Detect which cell encompasses the target text, then output its [X, Y] center coordinate. 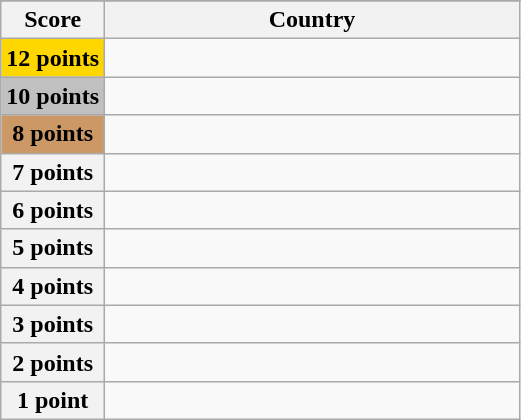
Score [53, 20]
3 points [53, 324]
4 points [53, 286]
Country [312, 20]
2 points [53, 362]
5 points [53, 248]
1 point [53, 400]
8 points [53, 134]
10 points [53, 96]
6 points [53, 210]
12 points [53, 58]
7 points [53, 172]
